Provide the (x, y) coordinate of the cell's center where the given text is located.  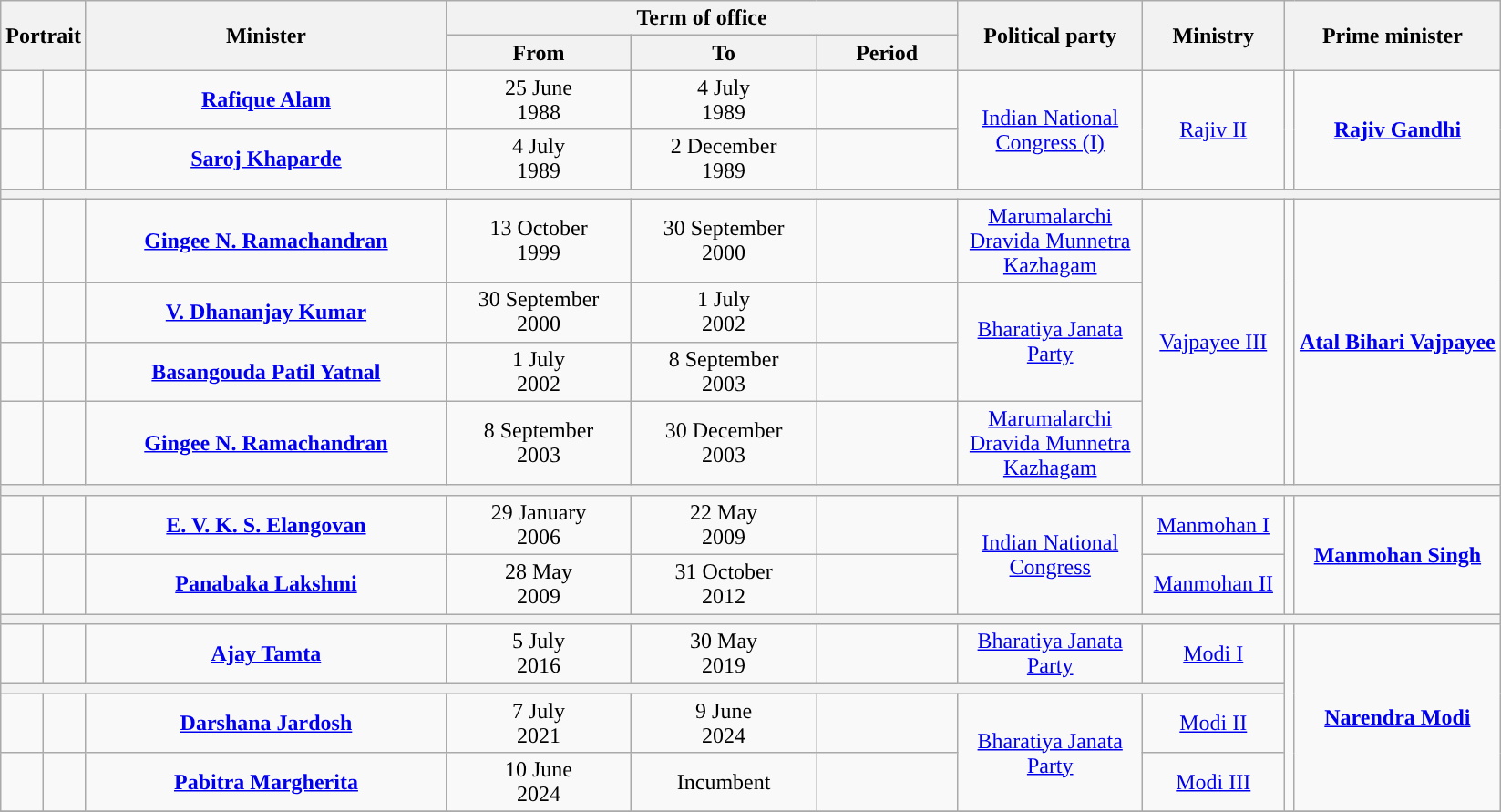
Portrait (44, 36)
Basangouda Patil Yatnal (266, 372)
7 July2021 (538, 724)
31 October2012 (724, 583)
Narendra Modi (1398, 718)
Ministry (1214, 36)
Manmohan Singh (1398, 554)
2 December1989 (724, 159)
Pabitra Margherita (266, 782)
Minister (266, 36)
Incumbent (724, 782)
Darshana Jardosh (266, 724)
13 October1999 (538, 241)
Indian National Congress (1050, 554)
Modi I (1214, 654)
Prime minister (1393, 36)
Rajiv Gandhi (1398, 129)
To (724, 53)
30 December2003 (724, 443)
Political party (1050, 36)
Term of office (702, 18)
10 June2024 (538, 782)
V. Dhananjay Kumar (266, 312)
Modi III (1214, 782)
Manmohan I (1214, 525)
From (538, 53)
Saroj Khaparde (266, 159)
Modi II (1214, 724)
25 June1988 (538, 100)
Indian National Congress (I) (1050, 129)
5 July2016 (538, 654)
Manmohan II (1214, 583)
9 June2024 (724, 724)
22 May2009 (724, 525)
Panabaka Lakshmi (266, 583)
Rajiv II (1214, 129)
Rafique Alam (266, 100)
Ajay Tamta (266, 654)
E. V. K. S. Elangovan (266, 525)
28 May2009 (538, 583)
Period (888, 53)
Atal Bihari Vajpayee (1398, 342)
29 January2006 (538, 525)
30 May2019 (724, 654)
Vajpayee III (1214, 342)
